Return the (X, Y) coordinate for the center point of the cell that contains the specified text.  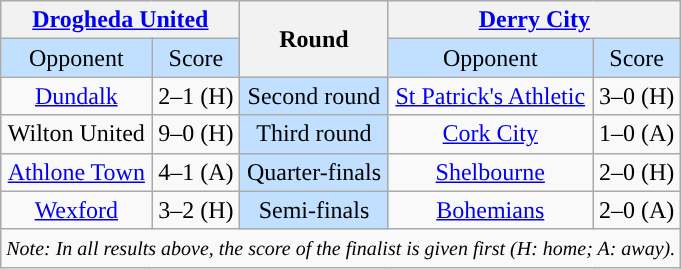
4–1 (A) (196, 172)
Shelbourne (490, 172)
9–0 (H) (196, 134)
Wexford (76, 210)
1–0 (A) (637, 134)
Cork City (490, 134)
Bohemians (490, 210)
2–1 (H) (196, 96)
Third round (314, 134)
Second round (314, 96)
Athlone Town (76, 172)
Note: In all results above, the score of the finalist is given first (H: home; A: away). (341, 248)
Quarter-finals (314, 172)
Derry City (534, 20)
3–0 (H) (637, 96)
Wilton United (76, 134)
Dundalk (76, 96)
2–0 (H) (637, 172)
3–2 (H) (196, 210)
Round (314, 39)
Drogheda United (120, 20)
2–0 (A) (637, 210)
St Patrick's Athletic (490, 96)
Semi-finals (314, 210)
